Detect which cell encompasses the target text, then output its (X, Y) center coordinate. 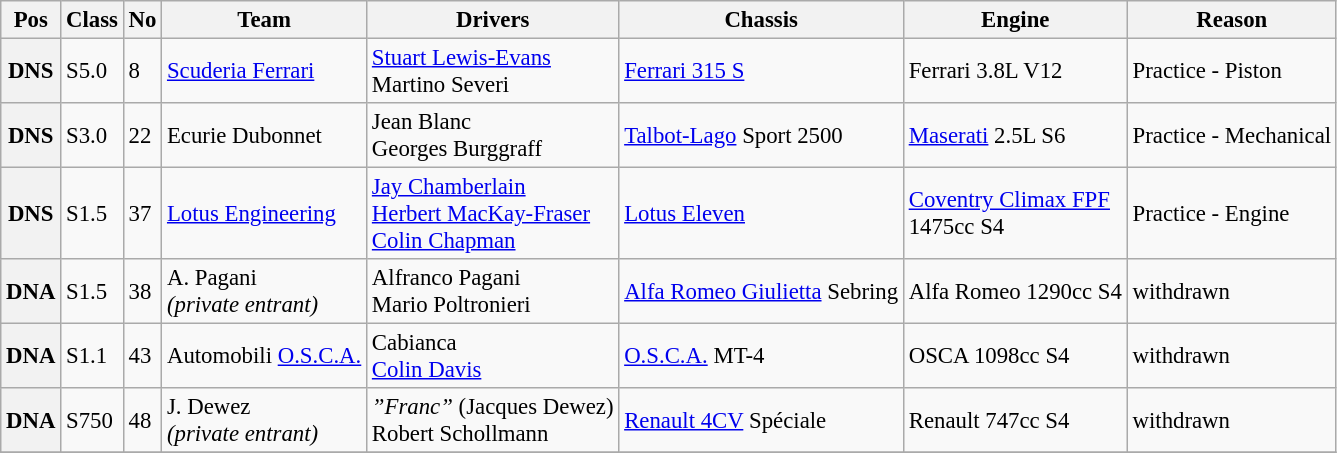
Scuderia Ferrari (264, 72)
Jay Chamberlain Herbert MacKay-Fraser Colin Chapman (493, 214)
Automobili O.S.C.A. (264, 356)
Practice - Piston (1232, 72)
S3.0 (92, 136)
Jean Blanc Georges Burggraff (493, 136)
48 (142, 420)
8 (142, 72)
Alfa Romeo Giulietta Sebring (762, 292)
Reason (1232, 20)
Practice - Engine (1232, 214)
Renault 747cc S4 (1015, 420)
Coventry Climax FPF 1475cc S4 (1015, 214)
Ecurie Dubonnet (264, 136)
Ferrari 315 S (762, 72)
Alfa Romeo 1290cc S4 (1015, 292)
Maserati 2.5L S6 (1015, 136)
J. Dewez(private entrant) (264, 420)
43 (142, 356)
Team (264, 20)
Engine (1015, 20)
Pos (31, 20)
”Franc” (Jacques Dewez) Robert Schollmann (493, 420)
S750 (92, 420)
Stuart Lewis-Evans Martino Severi (493, 72)
OSCA 1098cc S4 (1015, 356)
Practice - Mechanical (1232, 136)
37 (142, 214)
No (142, 20)
A. Pagani(private entrant) (264, 292)
Talbot-Lago Sport 2500 (762, 136)
O.S.C.A. MT-4 (762, 356)
Alfranco Pagani Mario Poltronieri (493, 292)
Cabianca Colin Davis (493, 356)
Chassis (762, 20)
38 (142, 292)
Lotus Eleven (762, 214)
S1.1 (92, 356)
Drivers (493, 20)
Ferrari 3.8L V12 (1015, 72)
Lotus Engineering (264, 214)
Renault 4CV Spéciale (762, 420)
Class (92, 20)
22 (142, 136)
S5.0 (92, 72)
